Capture the cell that displays the provided text and extract its [X, Y] central coordinate. 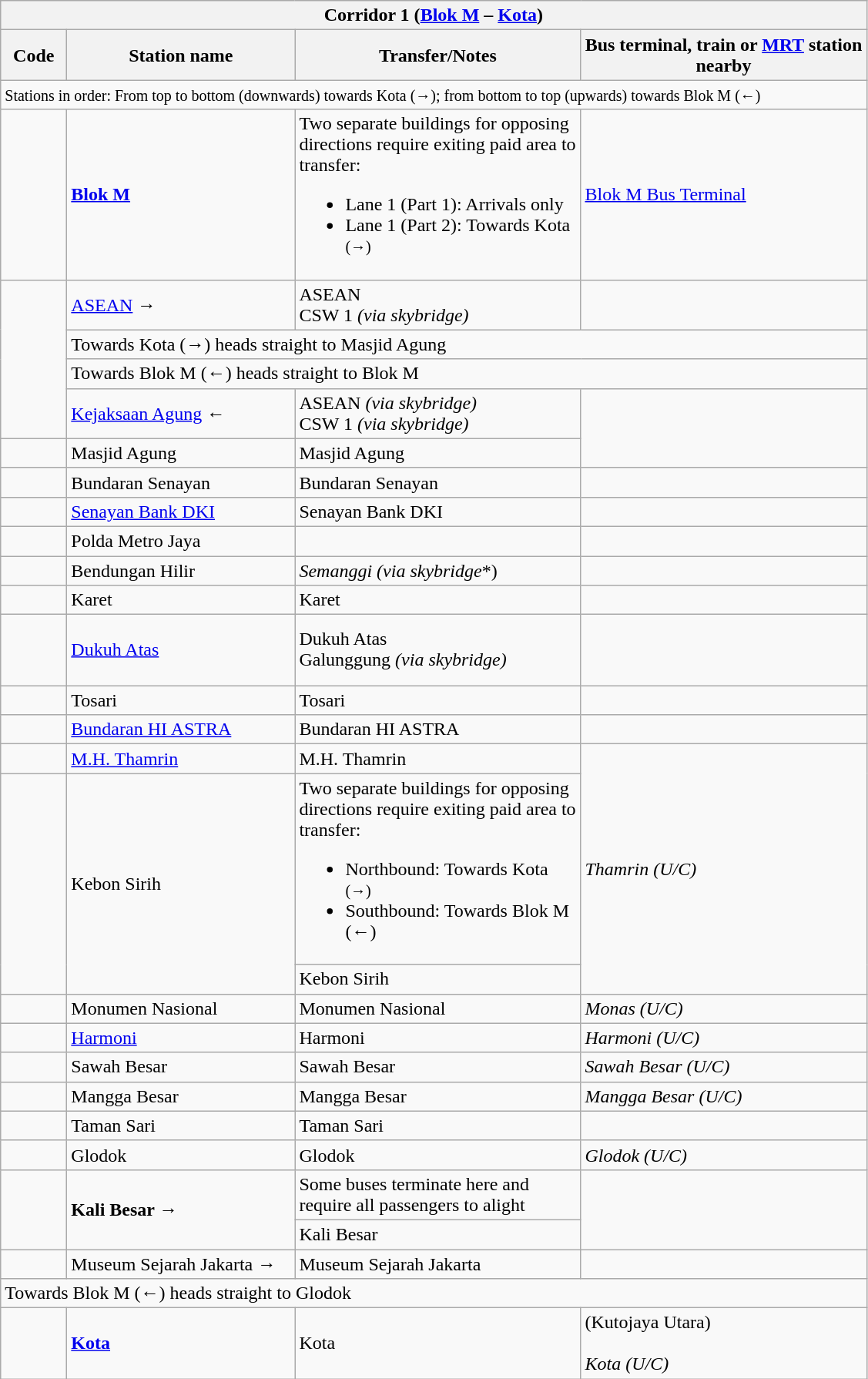
Two separate buildings for opposing directions require exiting paid area to transfer:Lane 1 (Part 1): Arrivals onlyLane 1 (Part 2): Towards Kota (→) [437, 194]
Harmoni (U/C) [724, 1038]
Bus terminal, train or MRT station nearby [724, 55]
Dukuh Atas [181, 650]
Kali Besar → [181, 1210]
(Kutojaya Utara) Kota (U/C) [724, 1344]
Station name [181, 55]
Towards Blok M (←) heads straight to Blok M [467, 374]
Bendungan Hilir [181, 571]
Museum Sejarah Jakarta → [181, 1264]
Kejaksaan Agung ← [181, 413]
Code [34, 55]
Dukuh Atas Galunggung (via skybridge) [437, 650]
Glodok (U/C) [724, 1155]
Two separate buildings for opposing directions require exiting paid area to transfer:Northbound: Towards Kota (→)Southbound: Towards Blok M (←) [437, 869]
Blok M [181, 194]
ASEAN (via skybridge) CSW 1 (via skybridge) [437, 413]
Stations in order: From top to bottom (downwards) towards Kota (→); from bottom to top (upwards) towards Blok M (←) [434, 95]
Polda Metro Jaya [181, 541]
ASEAN → [181, 305]
Monas (U/C) [724, 1008]
Corridor 1 (Blok M – Kota) [434, 15]
ASEAN CSW 1 (via skybridge) [437, 305]
Towards Blok M (←) heads straight to Glodok [434, 1293]
Museum Sejarah Jakarta [437, 1264]
Mangga Besar (U/C) [724, 1096]
Transfer/Notes [437, 55]
Blok M Bus Terminal [724, 194]
Thamrin (U/C) [724, 869]
Kali Besar [437, 1234]
Towards Kota (→) heads straight to Masjid Agung [467, 344]
Some buses terminate here and require all passengers to alight [437, 1194]
Sawah Besar (U/C) [724, 1067]
Semanggi (via skybridge*) [437, 571]
